Search for the cell housing the specified text and yield its [x, y] center coordinate. 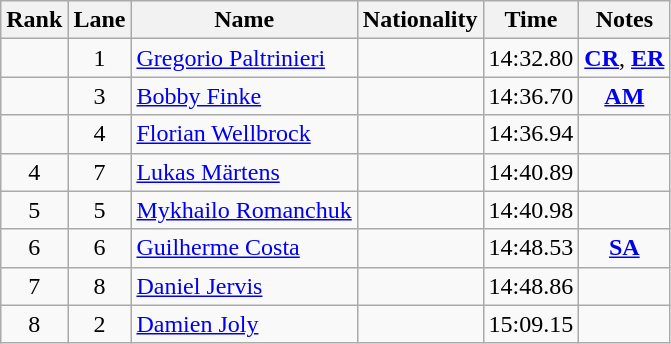
SA [624, 248]
Nationality [420, 20]
Guilherme Costa [244, 248]
1 [100, 58]
14:40.98 [531, 210]
15:09.15 [531, 324]
14:36.70 [531, 96]
Time [531, 20]
3 [100, 96]
Damien Joly [244, 324]
Rank [34, 20]
2 [100, 324]
Mykhailo Romanchuk [244, 210]
14:48.86 [531, 286]
14:32.80 [531, 58]
Name [244, 20]
Notes [624, 20]
Lukas Märtens [244, 172]
14:40.89 [531, 172]
14:36.94 [531, 134]
CR, ER [624, 58]
Gregorio Paltrinieri [244, 58]
14:48.53 [531, 248]
AM [624, 96]
Bobby Finke [244, 96]
Lane [100, 20]
Daniel Jervis [244, 286]
Florian Wellbrock [244, 134]
